Return the (x, y) coordinate for the center point of the cell that contains the specified text.  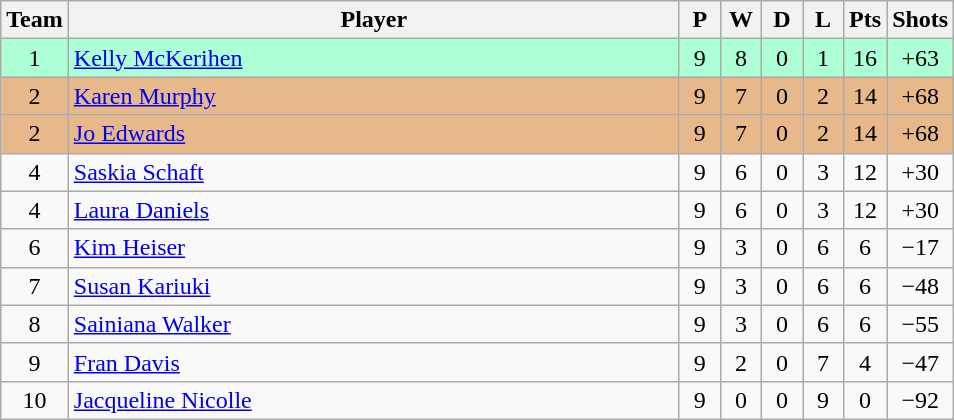
Kelly McKerihen (374, 58)
Jo Edwards (374, 134)
Jacqueline Nicolle (374, 400)
P (700, 20)
Laura Daniels (374, 210)
−48 (920, 286)
−47 (920, 362)
Shots (920, 20)
Kim Heiser (374, 248)
16 (866, 58)
W (740, 20)
D (782, 20)
Fran Davis (374, 362)
−92 (920, 400)
−55 (920, 324)
Player (374, 20)
Pts (866, 20)
Sainiana Walker (374, 324)
Susan Kariuki (374, 286)
Saskia Schaft (374, 172)
Karen Murphy (374, 96)
+63 (920, 58)
10 (35, 400)
L (824, 20)
−17 (920, 248)
Team (35, 20)
